Locate the cell with the specified text and output its [X, Y] center coordinate. 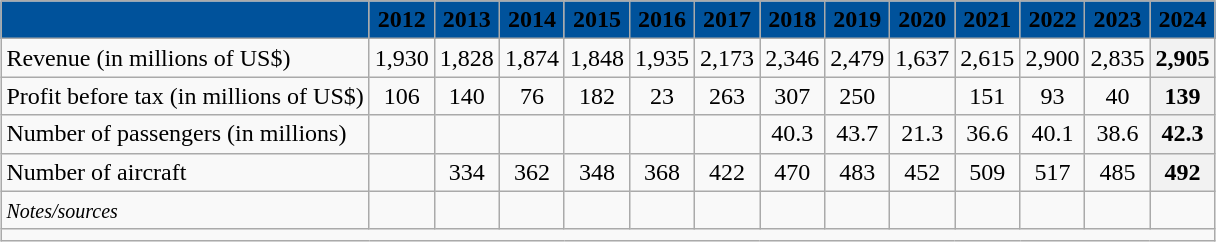
1,930 [402, 58]
263 [728, 96]
1,637 [922, 58]
2,615 [988, 58]
2,479 [858, 58]
2024 [1182, 20]
485 [1118, 172]
422 [728, 172]
2013 [466, 20]
21.3 [922, 134]
2020 [922, 20]
2016 [662, 20]
Number of passengers (in millions) [185, 134]
452 [922, 172]
483 [858, 172]
2,173 [728, 58]
23 [662, 96]
368 [662, 172]
2017 [728, 20]
2018 [792, 20]
140 [466, 96]
1,828 [466, 58]
36.6 [988, 134]
2,900 [1052, 58]
42.3 [1182, 134]
307 [792, 96]
151 [988, 96]
2019 [858, 20]
2,905 [1182, 58]
40.3 [792, 134]
2012 [402, 20]
2014 [532, 20]
40 [1118, 96]
2015 [596, 20]
76 [532, 96]
Notes/sources [185, 210]
2,346 [792, 58]
139 [1182, 96]
43.7 [858, 134]
517 [1052, 172]
470 [792, 172]
348 [596, 172]
492 [1182, 172]
38.6 [1118, 134]
334 [466, 172]
2021 [988, 20]
2022 [1052, 20]
1,935 [662, 58]
93 [1052, 96]
250 [858, 96]
1,874 [532, 58]
182 [596, 96]
2023 [1118, 20]
1,848 [596, 58]
2,835 [1118, 58]
Revenue (in millions of US$) [185, 58]
40.1 [1052, 134]
Number of aircraft [185, 172]
106 [402, 96]
362 [532, 172]
Profit before tax (in millions of US$) [185, 96]
509 [988, 172]
